Detect which cell encompasses the target text, then output its [X, Y] center coordinate. 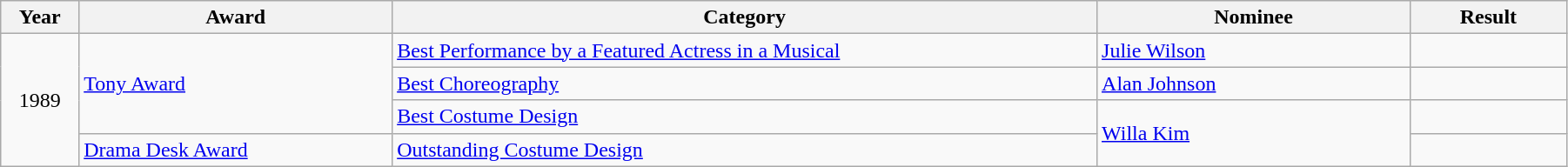
Outstanding Costume Design [745, 150]
Nominee [1254, 17]
Drama Desk Award [236, 150]
Best Costume Design [745, 117]
Result [1488, 17]
Best Performance by a Featured Actress in a Musical [745, 50]
1989 [40, 100]
Willa Kim [1254, 133]
Julie Wilson [1254, 50]
Category [745, 17]
Alan Johnson [1254, 83]
Best Choreography [745, 83]
Year [40, 17]
Award [236, 17]
Tony Award [236, 83]
